Pinpoint the cell where the given text exists, returning its (X, Y) midpoint coordinate. 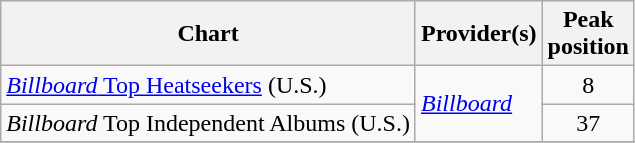
Billboard (478, 104)
Billboard Top Independent Albums (U.S.) (208, 123)
Peakposition (588, 34)
Chart (208, 34)
8 (588, 85)
37 (588, 123)
Provider(s) (478, 34)
Billboard Top Heatseekers (U.S.) (208, 85)
